Locate the cell with the specified text and output its (x, y) center coordinate. 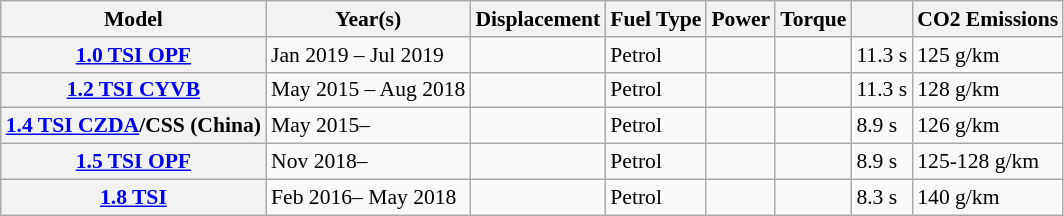
126 g/km (988, 126)
Feb 2016– May 2018 (368, 197)
Torque (813, 19)
1.2 TSI CYVB (134, 90)
Fuel Type (656, 19)
Year(s) (368, 19)
1.8 TSI (134, 197)
CO2 Emissions (988, 19)
Nov 2018– (368, 162)
128 g/km (988, 90)
Model (134, 19)
1.4 TSI CZDA/CSS (China) (134, 126)
140 g/km (988, 197)
May 2015 – Aug 2018 (368, 90)
Power (740, 19)
1.5 TSI OPF (134, 162)
125-128 g/km (988, 162)
Displacement (538, 19)
8.3 s (882, 197)
125 g/km (988, 55)
May 2015– (368, 126)
Jan 2019 – Jul 2019 (368, 55)
1.0 TSI OPF (134, 55)
